Identify which cell holds the provided text, then report its [X, Y] central coordinate. 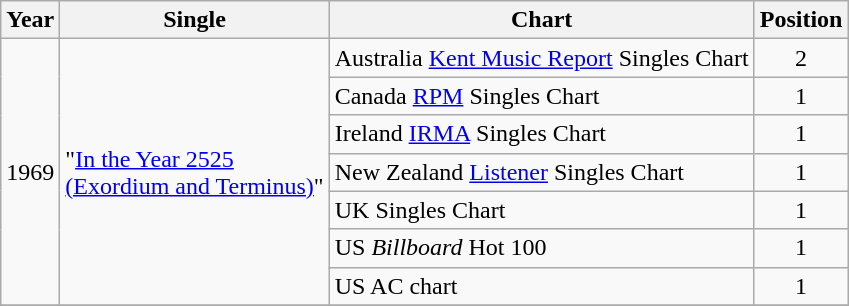
Ireland IRMA Singles Chart [542, 134]
US AC chart [542, 286]
1969 [30, 172]
Australia Kent Music Report Singles Chart [542, 58]
"In the Year 2525(Exordium and Terminus)" [194, 172]
UK Singles Chart [542, 210]
US Billboard Hot 100 [542, 248]
New Zealand Listener Singles Chart [542, 172]
Position [801, 20]
Year [30, 20]
2 [801, 58]
Chart [542, 20]
Canada RPM Singles Chart [542, 96]
Single [194, 20]
